Search for the cell housing the specified text and yield its [x, y] center coordinate. 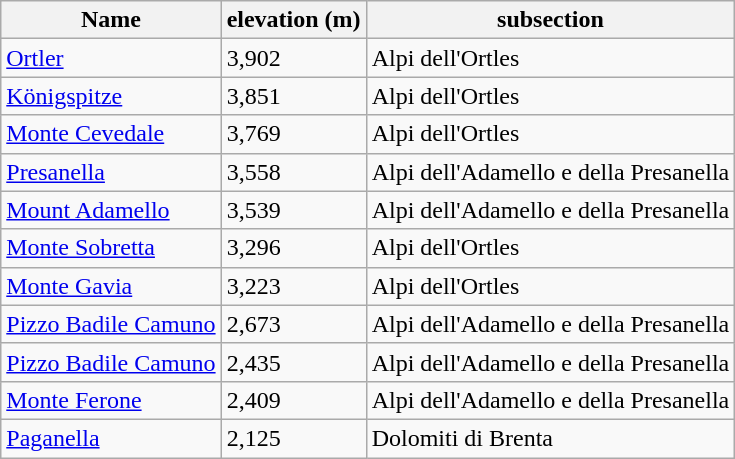
3,223 [294, 286]
Monte Sobretta [111, 248]
Königspitze [111, 96]
Mount Adamello [111, 210]
3,558 [294, 172]
elevation (m) [294, 20]
2,409 [294, 400]
subsection [550, 20]
3,851 [294, 96]
2,125 [294, 438]
Ortler [111, 58]
3,902 [294, 58]
3,769 [294, 134]
2,435 [294, 362]
Dolomiti di Brenta [550, 438]
3,296 [294, 248]
Monte Cevedale [111, 134]
Paganella [111, 438]
2,673 [294, 324]
Monte Gavia [111, 286]
Presanella [111, 172]
Name [111, 20]
Monte Ferone [111, 400]
3,539 [294, 210]
